For the text-containing cell, return its midpoint in (X, Y) coordinate format. 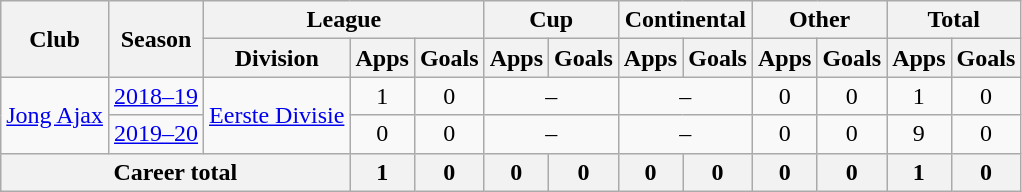
2019–20 (156, 134)
9 (919, 134)
Career total (176, 172)
Eerste Divisie (277, 115)
Season (156, 39)
Cup (551, 20)
Club (55, 39)
Division (277, 58)
Jong Ajax (55, 115)
Total (954, 20)
Continental (685, 20)
Other (819, 20)
League (344, 20)
2018–19 (156, 96)
